Locate the cell with the specified text and output its (x, y) center coordinate. 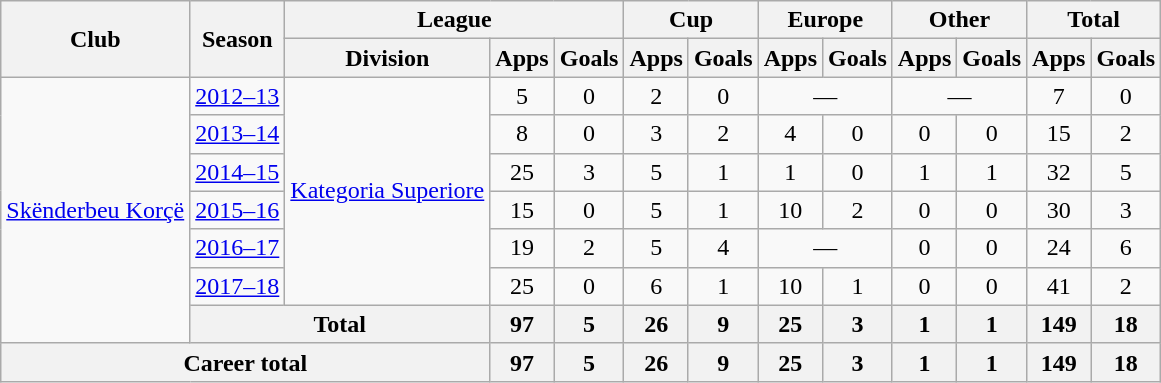
2017–18 (238, 286)
Season (238, 39)
2013–14 (238, 134)
24 (1059, 248)
30 (1059, 210)
8 (522, 134)
19 (522, 248)
2015–16 (238, 210)
32 (1059, 172)
Cup (691, 20)
2016–17 (238, 248)
Career total (246, 362)
League (454, 20)
41 (1059, 286)
2012–13 (238, 96)
Other (959, 20)
7 (1059, 96)
Club (96, 39)
2014–15 (238, 172)
Skënderbeu Korçë (96, 210)
Kategoria Superiore (388, 191)
Division (388, 58)
Europe (825, 20)
